Scan for the cell matching the given text and deliver its [x, y] coordinate at center. 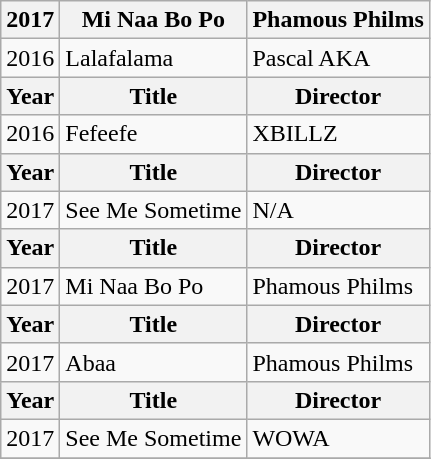
XBILLZ [338, 134]
N/A [338, 210]
Abaa [154, 362]
Fefeefe [154, 134]
Lalafalama [154, 58]
Pascal AKA [338, 58]
WOWA [338, 438]
